Capture the cell that displays the provided text and extract its [X, Y] central coordinate. 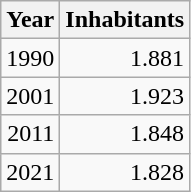
Year [30, 20]
2001 [30, 96]
2011 [30, 134]
2021 [30, 172]
1.881 [125, 58]
1990 [30, 58]
1.848 [125, 134]
Inhabitants [125, 20]
1.828 [125, 172]
1.923 [125, 96]
